For the text-containing cell, return its midpoint in (x, y) coordinate format. 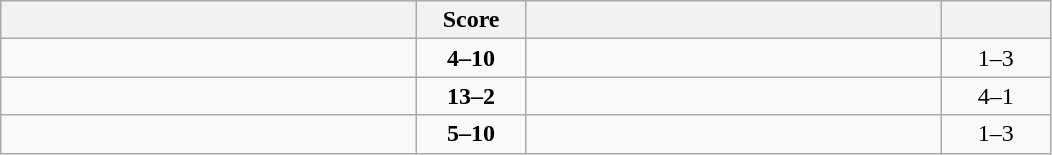
4–10 (472, 58)
13–2 (472, 96)
5–10 (472, 134)
4–1 (996, 96)
Score (472, 20)
